Output the (X, Y) coordinate of the center of the cell containing the given text.  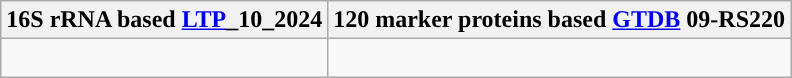
16S rRNA based LTP_10_2024 (164, 20)
120 marker proteins based GTDB 09-RS220 (560, 20)
